Provide the [x, y] coordinate of the cell's center where the given text is located.  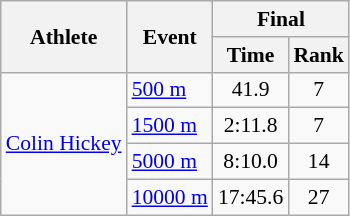
Colin Hickey [64, 143]
41.9 [250, 90]
Athlete [64, 36]
5000 m [170, 162]
10000 m [170, 197]
Rank [318, 55]
Event [170, 36]
14 [318, 162]
Final [281, 19]
500 m [170, 90]
27 [318, 197]
2:11.8 [250, 126]
Time [250, 55]
17:45.6 [250, 197]
8:10.0 [250, 162]
1500 m [170, 126]
